Search for the cell housing the specified text and yield its (x, y) center coordinate. 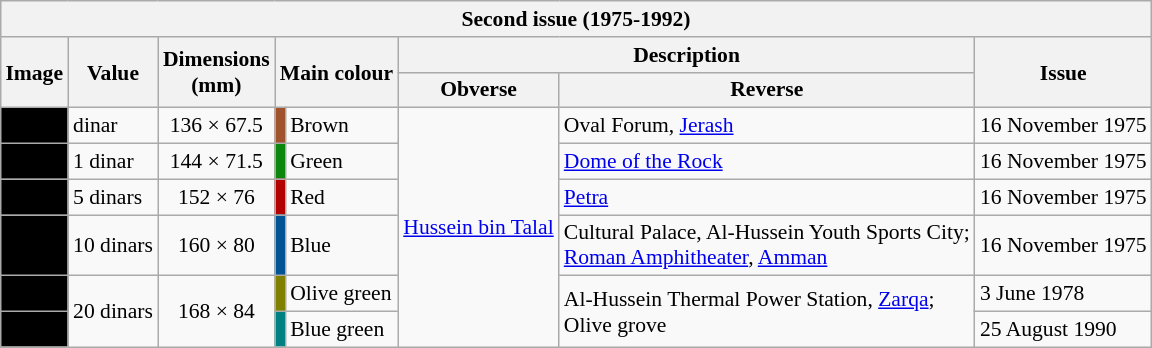
Issue (1064, 72)
Image (34, 72)
Green (342, 161)
dinar (113, 126)
Petra (767, 197)
Second issue (1975-1992) (576, 19)
Blue green (342, 329)
Obverse (478, 90)
136 × 67.5 (216, 126)
Olive green (342, 294)
Main colour (336, 72)
Value (113, 72)
Dome of the Rock (767, 161)
Blue (342, 244)
Description (686, 54)
Hussein bin Talal (478, 228)
Al-Hussein Thermal Power Station, Zarqa;Olive grove (767, 312)
Cultural Palace, Al-Hussein Youth Sports City;Roman Amphitheater, Amman (767, 244)
168 × 84 (216, 312)
152 × 76 (216, 197)
144 × 71.5 (216, 161)
Oval Forum, Jerash (767, 126)
25 August 1990 (1064, 329)
3 June 1978 (1064, 294)
1 dinar (113, 161)
5 dinars (113, 197)
Red (342, 197)
160 × 80 (216, 244)
10 dinars (113, 244)
Dimensions(mm) (216, 72)
Brown (342, 126)
Reverse (767, 90)
20 dinars (113, 312)
